Find where the given text appears and provide that cell's center as [X, Y] coordinate. 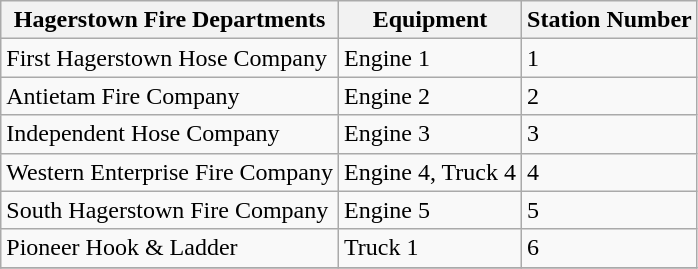
Station Number [610, 20]
Engine 1 [430, 58]
Engine 2 [430, 96]
Engine 3 [430, 134]
1 [610, 58]
South Hagerstown Fire Company [170, 210]
Truck 1 [430, 248]
Engine 5 [430, 210]
Equipment [430, 20]
5 [610, 210]
Western Enterprise Fire Company [170, 172]
Hagerstown Fire Departments [170, 20]
6 [610, 248]
2 [610, 96]
Engine 4, Truck 4 [430, 172]
Pioneer Hook & Ladder [170, 248]
4 [610, 172]
3 [610, 134]
Independent Hose Company [170, 134]
First Hagerstown Hose Company [170, 58]
Antietam Fire Company [170, 96]
